Search for the cell housing the specified text and yield its [X, Y] center coordinate. 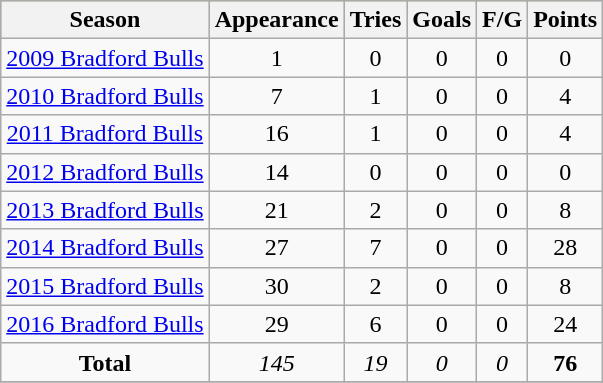
21 [276, 210]
2014 Bradford Bulls [105, 248]
Points [566, 20]
29 [276, 324]
2009 Bradford Bulls [105, 58]
14 [276, 172]
F/G [502, 20]
6 [376, 324]
27 [276, 248]
2010 Bradford Bulls [105, 96]
24 [566, 324]
145 [276, 362]
2012 Bradford Bulls [105, 172]
16 [276, 134]
2016 Bradford Bulls [105, 324]
19 [376, 362]
Goals [442, 20]
2011 Bradford Bulls [105, 134]
2015 Bradford Bulls [105, 286]
2013 Bradford Bulls [105, 210]
30 [276, 286]
Appearance [276, 20]
Total [105, 362]
28 [566, 248]
Season [105, 20]
Tries [376, 20]
76 [566, 362]
